For the text-containing cell, return its midpoint in [x, y] coordinate format. 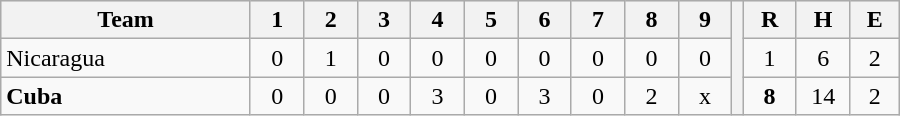
9 [704, 20]
Cuba [126, 96]
Team [126, 20]
E [874, 20]
7 [598, 20]
4 [438, 20]
R [770, 20]
x [704, 96]
Nicaragua [126, 58]
5 [490, 20]
14 [823, 96]
H [823, 20]
